Find where the given text appears and provide that cell's center as [X, Y] coordinate. 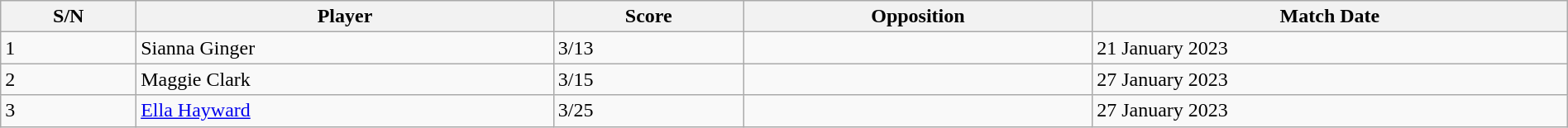
Maggie Clark [346, 79]
S/N [69, 17]
3/25 [648, 111]
1 [69, 48]
2 [69, 79]
3 [69, 111]
Score [648, 17]
3/13 [648, 48]
Ella Hayward [346, 111]
3/15 [648, 79]
Opposition [918, 17]
Match Date [1330, 17]
Player [346, 17]
Sianna Ginger [346, 48]
21 January 2023 [1330, 48]
